Provide the [X, Y] coordinate of the cell's center where the given text is located.  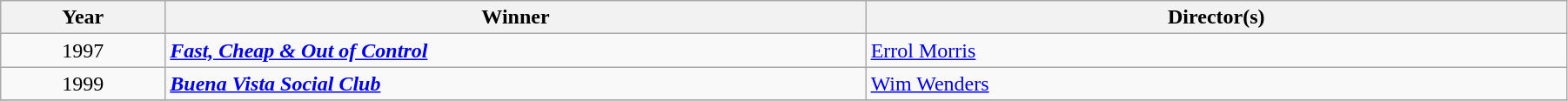
Year [84, 17]
Director(s) [1216, 17]
1997 [84, 50]
Buena Vista Social Club [515, 84]
1999 [84, 84]
Errol Morris [1216, 50]
Fast, Cheap & Out of Control [515, 50]
Winner [515, 17]
Wim Wenders [1216, 84]
